Identify which cell holds the provided text, then report its (X, Y) central coordinate. 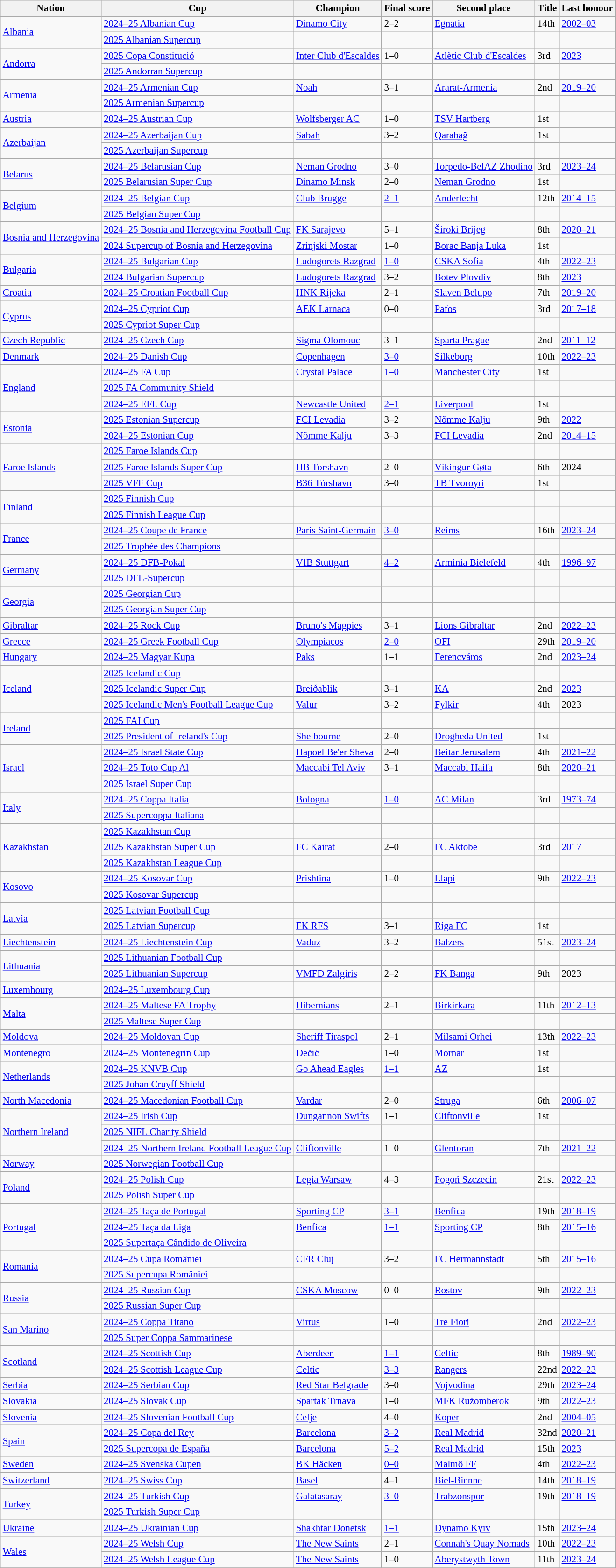
Belarus (51, 175)
Basel (338, 1481)
2024–25 Slovak Cup (198, 1401)
2024–25 KNVB Cup (198, 1069)
2025 Faroe Islands Super Cup (198, 468)
Qarabağ (484, 135)
Albania (51, 32)
Paris Saint-Germain (338, 531)
Virtus (338, 1322)
VfB Stuttgart (338, 562)
Ukraine (51, 1528)
2025 Georgian Super Cup (198, 610)
Azerbaijan (51, 143)
Ireland (51, 729)
Lithuania (51, 966)
Ararat-Armenia (484, 87)
Champion (338, 8)
2006–07 (588, 1100)
5–2 (407, 1449)
2024–25 FA Cup (198, 372)
France (51, 539)
Andorra (51, 64)
2024–25 Croatian Football Cup (198, 293)
2025 Kazakhstan League Cup (198, 863)
Vaduz (338, 942)
Bulgaria (51, 270)
16th (547, 531)
Cup (198, 8)
2025 Maltese Super Cup (198, 1022)
Norway (51, 1164)
Newcastle United (338, 404)
England (51, 388)
Riga FC (484, 926)
2024–25 Taça da Liga (198, 1227)
2025 Johan Cruyff Shield (198, 1085)
32nd (547, 1433)
Wales (51, 1552)
HB Torshavn (338, 468)
Austria (51, 119)
4–3 (407, 1180)
2024–25 Bosnia and Herzegovina Football Cup (198, 230)
Faroe Islands (51, 468)
2025 Copa Constitució (198, 56)
Biel-Bienne (484, 1481)
2024–25 Armenian Cup (198, 87)
Dečić (338, 1053)
Breiðablik (338, 689)
Serbia (51, 1385)
Sheriff Tiraspol (338, 1037)
2024–25 Montenegrin Cup (198, 1053)
2024–25 Copa del Rey (198, 1433)
2025 Trophée des Champions (198, 546)
Israel (51, 768)
Montenegro (51, 1053)
FC Kairat (338, 847)
FC Aktobe (484, 847)
Prishtina (338, 879)
Northern Ireland (51, 1132)
51st (547, 942)
Armenia (51, 95)
Slovakia (51, 1401)
Spartak Trnava (338, 1401)
2025 FA Community Shield (198, 388)
2025 Supercopa de España (198, 1449)
KA (484, 689)
2025 Georgian Cup (198, 594)
OFI (484, 641)
2025 Kosovar Supercup (198, 895)
FK Sarajevo (338, 230)
2025 Icelandic Men's Football League Cup (198, 705)
2024–25 Magyar Kupa (198, 657)
Sparta Prague (484, 341)
2025 President of Ireland's Cup (198, 737)
Finland (51, 507)
Víkingur Gøta (484, 468)
Arminia Bielefeld (484, 562)
Hapoel Be'er Sheva (338, 752)
2024–25 Albanian Cup (198, 24)
2024–25 Cypriot Cup (198, 309)
Galatasaray (338, 1496)
Silkeborg (484, 356)
Connah's Quay Nomads (484, 1544)
1996–97 (588, 562)
2025 Belgian Super Cup (198, 214)
FC Hermannstadt (484, 1259)
2024–25 Cupa României (198, 1259)
Pafos (484, 309)
Second place (484, 8)
2022 (588, 420)
2025 Cypriot Super Cup (198, 325)
Dinamo City (338, 24)
2024–25 Estonian Cup (198, 436)
Estonia (51, 428)
Široki Brijeg (484, 230)
Croatia (51, 293)
Malta (51, 1014)
Liverpool (484, 404)
Belgium (51, 206)
2024–25 Russian Cup (198, 1291)
2024–25 Kosovar Cup (198, 879)
2017 (588, 847)
Russia (51, 1298)
2025 Latvian Football Cup (198, 911)
2024–25 DFB-Pokal (198, 562)
Balzers (484, 942)
Anderlecht (484, 198)
2025 Lithuanian Supercup (198, 974)
4–2 (407, 562)
Dinamo Minsk (338, 183)
2024 Supercup of Bosnia and Herzegovina (198, 246)
Wolfsberger AC (338, 119)
Beitar Jerusalem (484, 752)
2024–25 Irish Cup (198, 1116)
Dungannon Swifts (338, 1116)
2025 Supertaça Cândido de Oliveira (198, 1243)
Struga (484, 1100)
Manchester City (484, 372)
2024–25 Rock Cup (198, 625)
2024–25 Maltese FA Trophy (198, 1006)
2017–18 (588, 309)
Fylkir (484, 705)
2025 Kazakhstan Super Cup (198, 847)
Aberystwyth Town (484, 1560)
Vojvodina (484, 1385)
2024–25 Greek Football Cup (198, 641)
2024–25 Taça de Portugal (198, 1211)
Hungary (51, 657)
2025 Super Coppa Sammarinese (198, 1338)
2012–13 (588, 1006)
Sweden (51, 1465)
Gibraltar (51, 625)
Glentoran (484, 1148)
2024–25 Liechtenstein Cup (198, 942)
Germany (51, 570)
Crystal Palace (338, 372)
Llapi (484, 879)
Kazakhstan (51, 847)
2025 Icelandic Super Cup (198, 689)
Legia Warsaw (338, 1180)
5–1 (407, 230)
12th (547, 198)
Club Brugge (338, 198)
2024–25 Bulgarian Cup (198, 262)
Birkirkara (484, 1006)
Bologna (338, 800)
Rostov (484, 1291)
FK Banga (484, 974)
Zrinjski Mostar (338, 246)
VMFD Zalgiris (338, 974)
Botev Plovdiv (484, 277)
2024–25 Luxembourg Cup (198, 990)
Koper (484, 1417)
Milsami Orhei (484, 1037)
2025 Turkish Super Cup (198, 1512)
Poland (51, 1188)
Cyprus (51, 317)
2024–25 Belgian Cup (198, 198)
2004–05 (588, 1417)
Bosnia and Herzegovina (51, 238)
13th (547, 1037)
2024–25 Turkish Cup (198, 1496)
2024–25 Israel State Cup (198, 752)
2025 Icelandic Cup (198, 673)
2025 Faroe Islands Cup (198, 452)
2024–25 Macedonian Football Cup (198, 1100)
2024–25 Welsh League Cup (198, 1560)
2024–25 EFL Cup (198, 404)
2025 Kazakhstan Cup (198, 831)
2025 Supercupa României (198, 1275)
Shelbourne (338, 737)
2025 Supercoppa Italiana (198, 816)
Bruno's Magpies (338, 625)
4–1 (407, 1481)
Czech Republic (51, 341)
2024–25 Toto Cup Al (198, 768)
North Macedonia (51, 1100)
2024–25 Ukrainian Cup (198, 1528)
2024 Bulgarian Supercup (198, 277)
Valur (338, 705)
2024–25 Serbian Cup (198, 1385)
2025 VFF Cup (198, 483)
Atlètic Club d'Escaldes (484, 56)
1989–90 (588, 1354)
Slaven Belupo (484, 293)
Reims (484, 531)
BK Häcken (338, 1465)
Netherlands (51, 1077)
2024–25 Svenska Cupen (198, 1465)
CFR Cluj (338, 1259)
Denmark (51, 356)
B36 Tórshavn (338, 483)
Trabzonspor (484, 1496)
Ferencváros (484, 657)
FK RFS (338, 926)
Aberdeen (338, 1354)
2025 Norwegian Football Cup (198, 1164)
Italy (51, 808)
2024–25 Danish Cup (198, 356)
Go Ahead Eagles (338, 1069)
22nd (547, 1369)
2025 Polish Super Cup (198, 1196)
Romania (51, 1267)
Luxembourg (51, 990)
Noah (338, 87)
2024–25 Czech Cup (198, 341)
Georgia (51, 602)
2024–25 Austrian Cup (198, 119)
Dynamo Kyiv (484, 1528)
Title (547, 8)
2011–12 (588, 341)
Final score (407, 8)
2025 Russian Super Cup (198, 1306)
2025 Finnish League Cup (198, 515)
2024–25 Moldovan Cup (198, 1037)
5th (547, 1259)
Shakhtar Donetsk (338, 1528)
2024–25 Slovenian Football Cup (198, 1417)
21st (547, 1180)
MFK Ružomberok (484, 1401)
2025 FAI Cup (198, 721)
2025 Belarusian Super Cup (198, 183)
2025 Finnish Cup (198, 499)
Scotland (51, 1362)
2025 DFL-Supercup (198, 578)
2024–25 Scottish Cup (198, 1354)
Vardar (338, 1100)
2025 Albanian Supercup (198, 40)
2024–25 Coppa Titano (198, 1322)
Greece (51, 641)
2025 NIFL Charity Shield (198, 1132)
AEK Larnaca (338, 309)
Maccabi Tel Aviv (338, 768)
Last honour (588, 8)
2025 Azerbaijan Supercup (198, 151)
Moldova (51, 1037)
Portugal (51, 1227)
Maccabi Haifa (484, 768)
Kosovo (51, 887)
2025 Andorran Supercup (198, 71)
2025 Israel Super Cup (198, 784)
2024–25 Azerbaijan Cup (198, 135)
Turkey (51, 1504)
Red Star Belgrade (338, 1385)
Paks (338, 657)
Switzerland (51, 1481)
Copenhagen (338, 356)
Spain (51, 1441)
Sabah (338, 135)
2025 Latvian Supercup (198, 926)
2024–25 Northern Ireland Football League Cup (198, 1148)
Malmö FF (484, 1465)
Pogoń Szczecin (484, 1180)
Olympiacos (338, 641)
TSV Hartberg (484, 119)
2024–25 Polish Cup (198, 1180)
Liechtenstein (51, 942)
Rangers (484, 1369)
2024–25 Welsh Cup (198, 1544)
2025 Estonian Supercup (198, 420)
Torpedo-BelAZ Zhodino (484, 167)
CSKA Sofia (484, 262)
Slovenia (51, 1417)
Lions Gibraltar (484, 625)
Egnatia (484, 24)
2024 (588, 468)
Drogheda United (484, 737)
CSKA Moscow (338, 1291)
2024–25 Coupe de France (198, 531)
Iceland (51, 689)
Borac Banja Luka (484, 246)
2025 Lithuanian Football Cup (198, 958)
2024–25 Scottish League Cup (198, 1369)
Celje (338, 1417)
2024–25 Belarusian Cup (198, 167)
Latvia (51, 919)
HNK Rijeka (338, 293)
Mornar (484, 1053)
Hibernians (338, 1006)
4–0 (407, 1417)
TB Tvoroyri (484, 483)
Sigma Olomouc (338, 341)
Tre Fiori (484, 1322)
2025 Armenian Supercup (198, 103)
AC Milan (484, 800)
2024–25 Swiss Cup (198, 1481)
Inter Club d'Escaldes (338, 56)
AZ (484, 1069)
2002–03 (588, 24)
Nation (51, 8)
2024–25 Coppa Italia (198, 800)
1973–74 (588, 800)
San Marino (51, 1330)
